Determine the (x, y) coordinate at the center of the cell enclosing the given text.  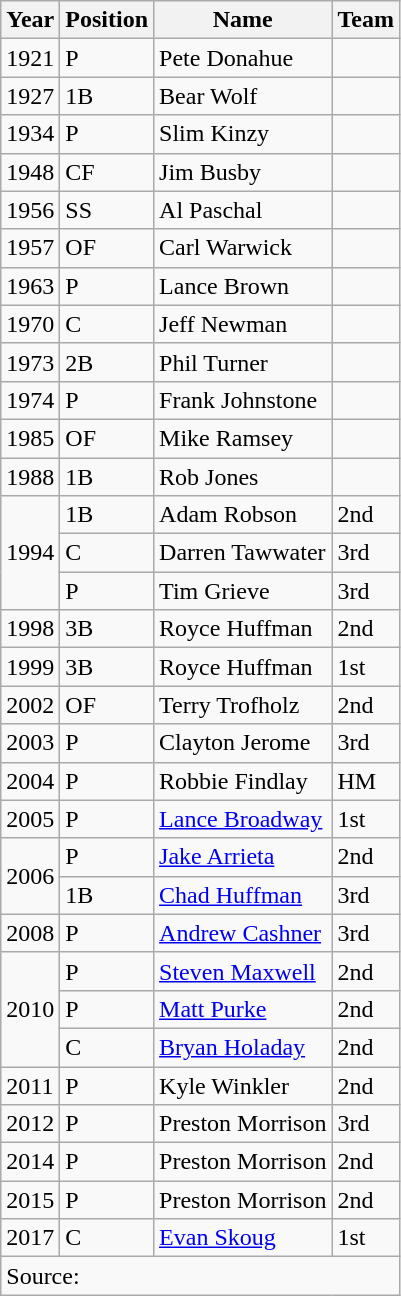
1988 (30, 477)
2014 (30, 1162)
2003 (30, 743)
Name (243, 20)
HM (366, 781)
Andrew Cashner (243, 933)
1999 (30, 667)
1956 (30, 210)
2017 (30, 1238)
Jim Busby (243, 172)
Robbie Findlay (243, 781)
2008 (30, 933)
1998 (30, 629)
Year (30, 20)
SS (107, 210)
Jake Arrieta (243, 857)
2005 (30, 819)
1963 (30, 286)
2011 (30, 1085)
2006 (30, 876)
Evan Skoug (243, 1238)
1994 (30, 553)
1934 (30, 134)
Slim Kinzy (243, 134)
Team (366, 20)
Mike Ramsey (243, 438)
1948 (30, 172)
1974 (30, 400)
Lance Broadway (243, 819)
Jeff Newman (243, 324)
1985 (30, 438)
2002 (30, 705)
Rob Jones (243, 477)
Darren Tawwater (243, 553)
Al Paschal (243, 210)
Steven Maxwell (243, 971)
Clayton Jerome (243, 743)
2010 (30, 1009)
CF (107, 172)
Pete Donahue (243, 58)
1970 (30, 324)
Bryan Holaday (243, 1047)
2004 (30, 781)
Frank Johnstone (243, 400)
Carl Warwick (243, 248)
1973 (30, 362)
1921 (30, 58)
Bear Wolf (243, 96)
Phil Turner (243, 362)
Terry Trofholz (243, 705)
Lance Brown (243, 286)
2012 (30, 1124)
Position (107, 20)
2B (107, 362)
1957 (30, 248)
Tim Grieve (243, 591)
Source: (200, 1276)
Kyle Winkler (243, 1085)
Chad Huffman (243, 895)
Matt Purke (243, 1009)
1927 (30, 96)
Adam Robson (243, 515)
2015 (30, 1200)
